Detect which cell encompasses the target text, then output its (x, y) center coordinate. 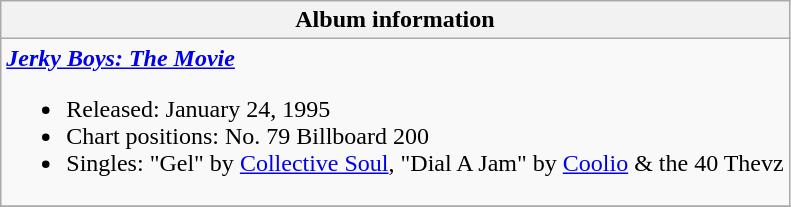
Album information (395, 20)
